Provide the (X, Y) coordinate of the cell's center where the given text is located.  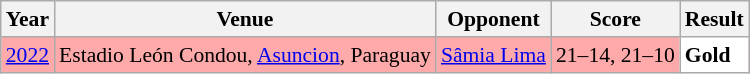
Venue (245, 19)
Opponent (494, 19)
Year (28, 19)
Sâmia Lima (494, 55)
Result (714, 19)
Gold (714, 55)
2022 (28, 55)
Score (616, 19)
21–14, 21–10 (616, 55)
Estadio León Condou, Asuncion, Paraguay (245, 55)
